Find where the given text appears and provide that cell's center as (x, y) coordinate. 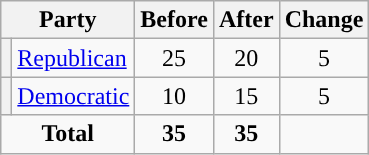
10 (174, 96)
Before (174, 20)
25 (174, 58)
Total (68, 134)
Party (68, 20)
15 (246, 96)
Change (324, 20)
Republican (74, 58)
20 (246, 58)
Democratic (74, 96)
After (246, 20)
